Return the (x, y) coordinate for the center point of the cell that contains the specified text.  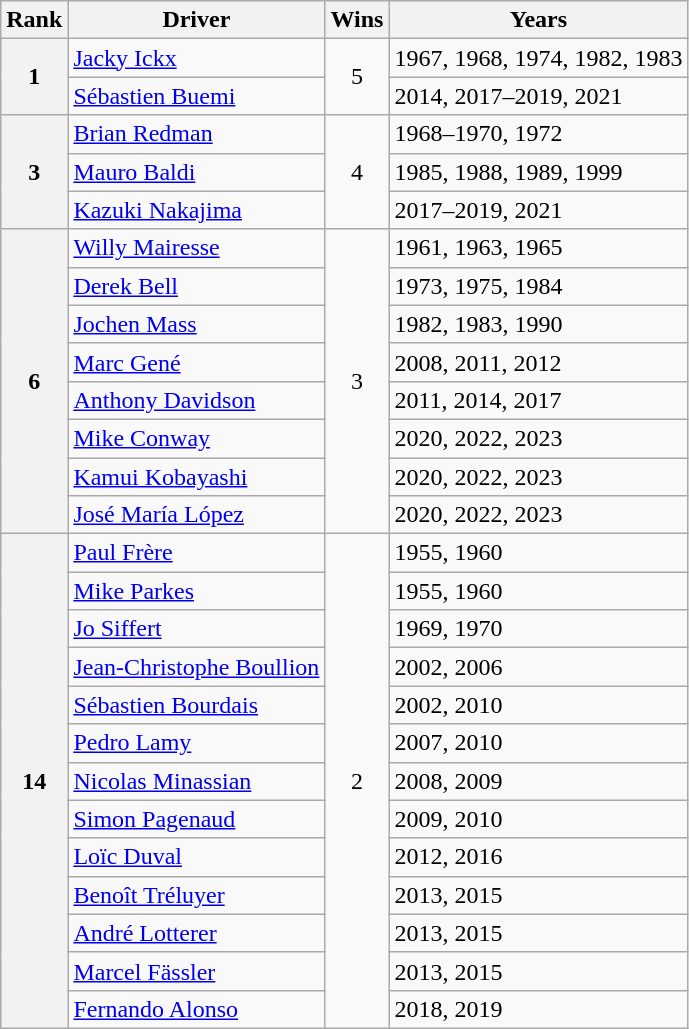
José María López (196, 515)
Sébastien Bourdais (196, 705)
Paul Frère (196, 553)
1967, 1968, 1974, 1982, 1983 (538, 58)
Driver (196, 20)
Wins (357, 20)
2007, 2010 (538, 743)
Pedro Lamy (196, 743)
Kamui Kobayashi (196, 477)
Mike Parkes (196, 591)
Jean-Christophe Boullion (196, 667)
Derek Bell (196, 286)
2008, 2009 (538, 781)
1973, 1975, 1984 (538, 286)
5 (357, 77)
André Lotterer (196, 933)
Fernando Alonso (196, 1009)
14 (34, 782)
2012, 2016 (538, 857)
Nicolas Minassian (196, 781)
Marcel Fässler (196, 971)
2009, 2010 (538, 819)
6 (34, 381)
Anthony Davidson (196, 400)
Kazuki Nakajima (196, 210)
Benoît Tréluyer (196, 895)
Rank (34, 20)
Willy Mairesse (196, 248)
Jochen Mass (196, 324)
2 (357, 782)
1968–1970, 1972 (538, 134)
Brian Redman (196, 134)
1 (34, 77)
Marc Gené (196, 362)
2002, 2010 (538, 705)
1982, 1983, 1990 (538, 324)
2002, 2006 (538, 667)
Jo Siffert (196, 629)
2018, 2019 (538, 1009)
Years (538, 20)
Jacky Ickx (196, 58)
2017–2019, 2021 (538, 210)
2011, 2014, 2017 (538, 400)
Mauro Baldi (196, 172)
2008, 2011, 2012 (538, 362)
2014, 2017–2019, 2021 (538, 96)
1969, 1970 (538, 629)
Loïc Duval (196, 857)
4 (357, 172)
Simon Pagenaud (196, 819)
1961, 1963, 1965 (538, 248)
1985, 1988, 1989, 1999 (538, 172)
Sébastien Buemi (196, 96)
Mike Conway (196, 438)
